Search for the cell housing the specified text and yield its [X, Y] center coordinate. 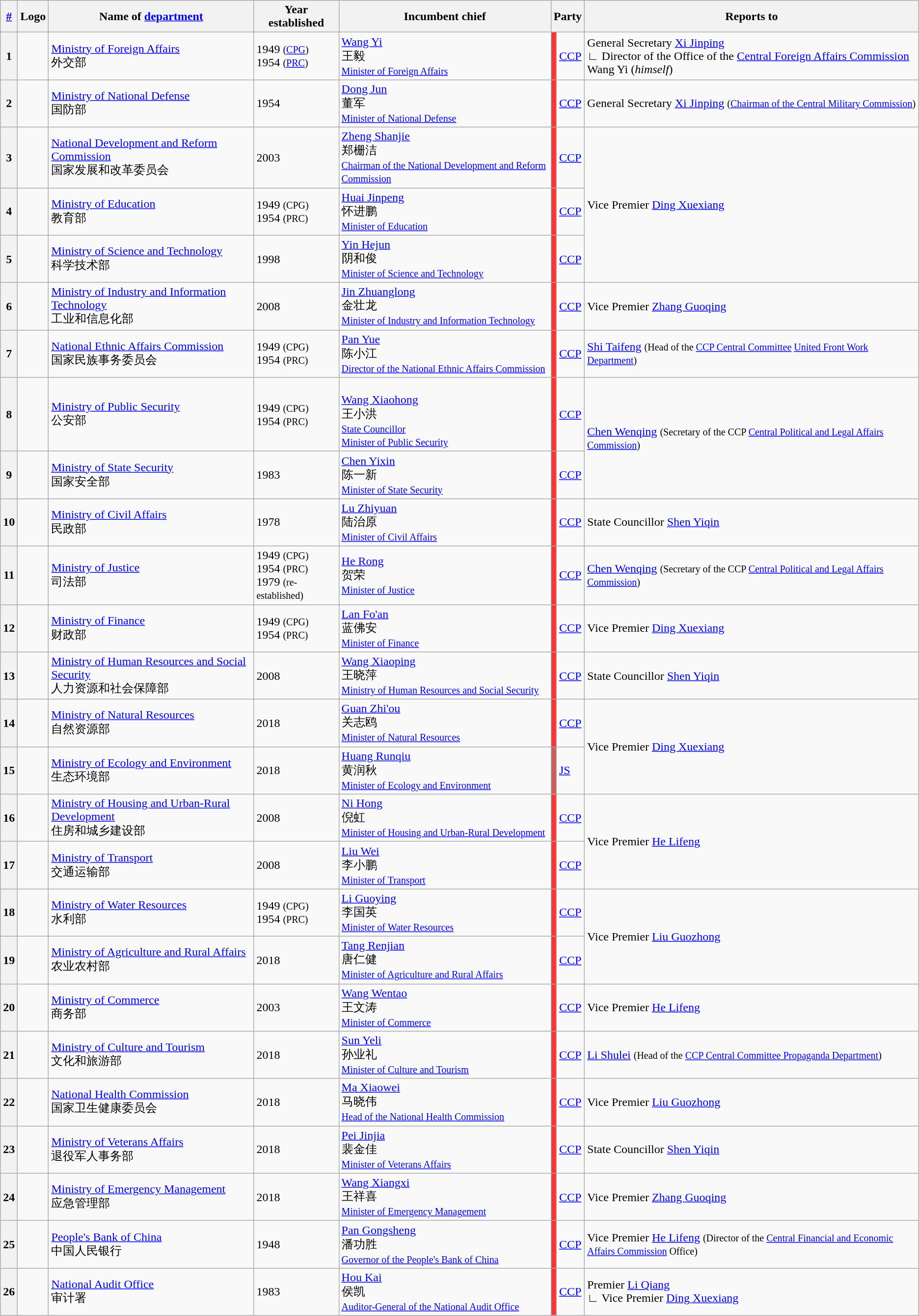
7 [9, 353]
Huang Runqiu黄润秋Minister of Ecology and Environment [445, 771]
24 [9, 1197]
Hou Kai侯凯Auditor-General of the National Audit Office [445, 1292]
Ministry of Commerce商务部 [151, 1007]
Ministry of Finance财政部 [151, 628]
National Development and Reform Commission国家发展和改革委员会 [151, 158]
Ministry of Ecology and Environment生态环境部 [151, 771]
Lan Fo'an蓝佛安Minister of Finance [445, 628]
18 [9, 913]
Ministry of Natural Resources自然资源部 [151, 724]
22 [9, 1102]
Vice Premier He Lifeng (Director of the Central Financial and Economic Affairs Commission Office) [752, 1245]
19 [9, 960]
1998 [297, 259]
Incumbent chief [445, 17]
Pei Jinjia裴金佳Minister of Veterans Affairs [445, 1150]
Tang Renjian唐仁健Minister of Agriculture and Rural Affairs [445, 960]
Wang Xiaoping王晓萍Ministry of Human Resources and Social Security [445, 675]
Pan Yue陈小江Director of the National Ethnic Affairs Commission [445, 353]
Ministry of Veterans Affairs退役军人事务部 [151, 1150]
10 [9, 522]
Shi Taifeng (Head of the CCP Central Committee United Front Work Department) [752, 353]
Premier Li Qiang∟ Vice Premier Ding Xuexiang [752, 1292]
25 [9, 1245]
National Audit Office审计署 [151, 1292]
# [9, 17]
Chen Yixin陈一新Minister of State Security [445, 475]
12 [9, 628]
Sun Yeli孙业礼Minister of Culture and Tourism [445, 1055]
1949 (CPG)1954 (PRC)1979 (re-established) [297, 575]
Dong Jun董军Minister of National Defense [445, 103]
Ministry of Foreign Affairs外交部 [151, 56]
Ni Hong倪虹Minister of Housing and Urban-Rural Development [445, 818]
Year established [297, 17]
He Rong贺荣Minister of Justice [445, 575]
General Secretary Xi Jinping∟ Director of the Office of the Central Foreign Affairs Commission Wang Yi (himself) [752, 56]
Ministry of Human Resources and Social Security人力资源和社会保障部 [151, 675]
9 [9, 475]
13 [9, 675]
Ministry of Public Security 公安部 [151, 414]
Wang Xiangxi王祥喜Minister of Emergency Management [445, 1197]
26 [9, 1292]
8 [9, 414]
Ministry of Housing and Urban-Rural Development住房和城乡建设部 [151, 818]
Jin Zhuanglong金壮龙Minister of Industry and Information Technology [445, 306]
JS [570, 771]
Lu Zhiyuan陆治原Minister of Civil Affairs [445, 522]
Ministry of Justice司法部 [151, 575]
Li Guoying李国英Minister of Water Resources [445, 913]
Party [568, 17]
23 [9, 1150]
Ministry of National Defense国防部 [151, 103]
Ministry of Agriculture and Rural Affairs农业农村部 [151, 960]
Yin Hejun阴和俊Minister of Science and Technology [445, 259]
National Ethnic Affairs Commission国家民族事务委员会 [151, 353]
2 [9, 103]
Liu Wei李小鹏Minister of Transport [445, 865]
Ministry of Industry and Information Technology工业和信息化部 [151, 306]
Wang Xiaohong王小洪State CouncillorMinister of Public Security [445, 414]
6 [9, 306]
Zheng Shanjie郑栅洁Chairman of the National Development and Reform Commission [445, 158]
Ministry of Emergency Management应急管理部 [151, 1197]
16 [9, 818]
1 [9, 56]
Name of department [151, 17]
Reports to [752, 17]
14 [9, 724]
3 [9, 158]
Ministry of Education教育部 [151, 211]
1978 [297, 522]
17 [9, 865]
Wang Yi王毅Minister of Foreign Affairs [445, 56]
Ministry of State Security国家安全部 [151, 475]
1948 [297, 1245]
1954 [297, 103]
Ministry of Science and Technology科学技术部 [151, 259]
4 [9, 211]
5 [9, 259]
Ministry of Culture and Tourism文化和旅游部 [151, 1055]
Logo [33, 17]
People's Bank of China 中国人民银行 [151, 1245]
Li Shulei (Head of the CCP Central Committee Propaganda Department) [752, 1055]
General Secretary Xi Jinping (Chairman of the Central Military Commission) [752, 103]
11 [9, 575]
21 [9, 1055]
Ministry of Transport交通运输部 [151, 865]
Wang Wentao王文涛Minister of Commerce [445, 1007]
Pan Gongsheng潘功胜Governor of the People's Bank of China [445, 1245]
Ma Xiaowei马晓伟Head of the National Health Commission [445, 1102]
Huai Jinpeng怀进鹏Minister of Education [445, 211]
Ministry of Water Resources水利部 [151, 913]
Guan Zhi'ou关志鸥Minister of Natural Resources [445, 724]
Ministry of Civil Affairs民政部 [151, 522]
National Health Commission国家卫生健康委员会 [151, 1102]
15 [9, 771]
20 [9, 1007]
